Search for the cell housing the specified text and yield its (x, y) center coordinate. 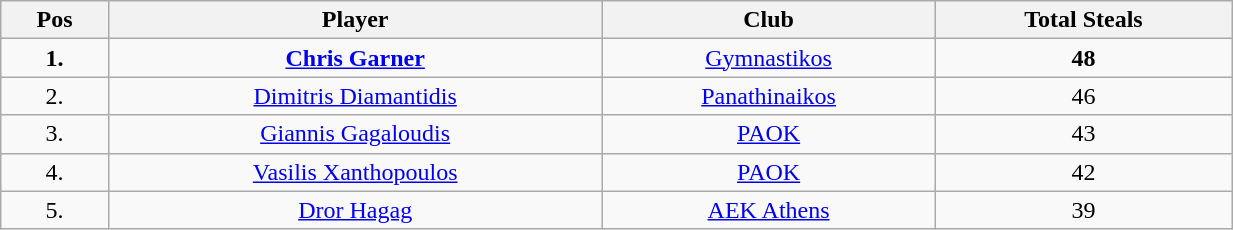
Dror Hagag (355, 210)
3. (55, 134)
Giannis Gagaloudis (355, 134)
Dimitris Diamantidis (355, 96)
Chris Garner (355, 58)
AEK Athens (768, 210)
Club (768, 20)
48 (1083, 58)
Vasilis Xanthopoulos (355, 172)
43 (1083, 134)
Player (355, 20)
4. (55, 172)
42 (1083, 172)
39 (1083, 210)
Total Steals (1083, 20)
Panathinaikos (768, 96)
5. (55, 210)
2. (55, 96)
1. (55, 58)
46 (1083, 96)
Pos (55, 20)
Gymnastikos (768, 58)
